Search for the cell housing the specified text and yield its (X, Y) center coordinate. 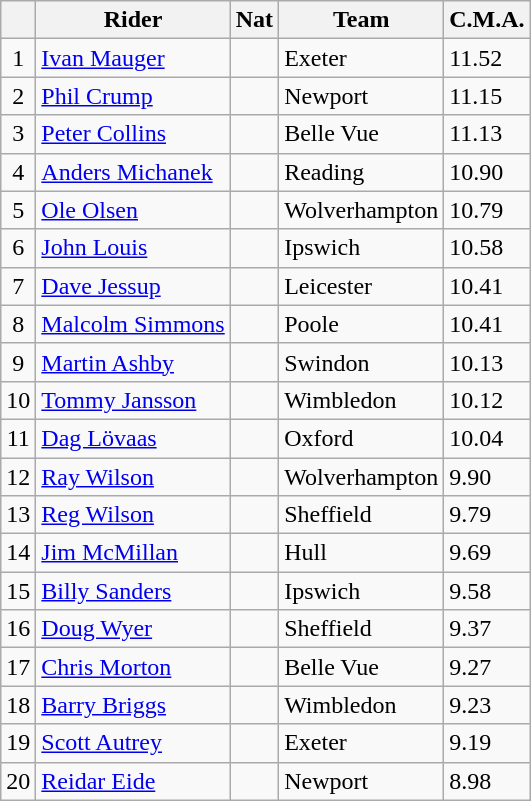
Barry Briggs (133, 705)
Reidar Eide (133, 781)
11.15 (487, 96)
Phil Crump (133, 96)
9.23 (487, 705)
Leicester (362, 286)
Scott Autrey (133, 743)
Dag Lövaas (133, 438)
14 (18, 553)
Hull (362, 553)
8 (18, 324)
Team (362, 20)
Reading (362, 172)
5 (18, 210)
12 (18, 477)
Malcolm Simmons (133, 324)
9.90 (487, 477)
Doug Wyer (133, 629)
4 (18, 172)
Peter Collins (133, 134)
13 (18, 515)
11 (18, 438)
C.M.A. (487, 20)
11.52 (487, 58)
Rider (133, 20)
8.98 (487, 781)
9.19 (487, 743)
15 (18, 591)
17 (18, 667)
Chris Morton (133, 667)
3 (18, 134)
10.58 (487, 248)
2 (18, 96)
18 (18, 705)
Oxford (362, 438)
Ole Olsen (133, 210)
9.69 (487, 553)
Reg Wilson (133, 515)
9.27 (487, 667)
Nat (254, 20)
19 (18, 743)
1 (18, 58)
10.04 (487, 438)
Ray Wilson (133, 477)
Jim McMillan (133, 553)
Martin Ashby (133, 362)
Poole (362, 324)
16 (18, 629)
7 (18, 286)
10.13 (487, 362)
10.79 (487, 210)
Dave Jessup (133, 286)
Swindon (362, 362)
Ivan Mauger (133, 58)
10.12 (487, 400)
9.37 (487, 629)
John Louis (133, 248)
Anders Michanek (133, 172)
10 (18, 400)
9.58 (487, 591)
20 (18, 781)
6 (18, 248)
9 (18, 362)
9.79 (487, 515)
10.90 (487, 172)
Billy Sanders (133, 591)
11.13 (487, 134)
Tommy Jansson (133, 400)
